Return (X, Y) of the center of cell containing provided text 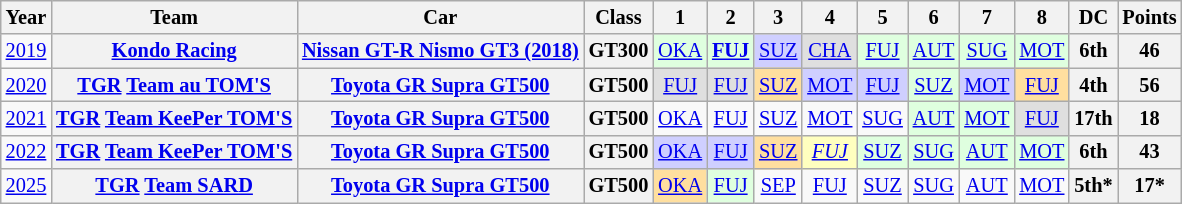
Kondo Racing (174, 51)
Nissan GT-R Nismo GT3 (2018) (440, 51)
18 (1150, 118)
Car (440, 17)
46 (1150, 51)
43 (1150, 152)
2022 (26, 152)
CHA (830, 51)
Year (26, 17)
3 (778, 17)
2020 (26, 85)
TGR Team au TOM'S (174, 85)
2021 (26, 118)
7 (986, 17)
GT300 (619, 51)
2019 (26, 51)
4th (1093, 85)
5 (882, 17)
TGR Team SARD (174, 186)
8 (1042, 17)
2 (730, 17)
1 (680, 17)
Class (619, 17)
Team (174, 17)
Points (1150, 17)
2025 (26, 186)
SEP (778, 186)
DC (1093, 17)
4 (830, 17)
6 (934, 17)
56 (1150, 85)
17* (1150, 186)
17th (1093, 118)
5th* (1093, 186)
